Return the (X, Y) coordinate for the center point of the cell that contains the specified text.  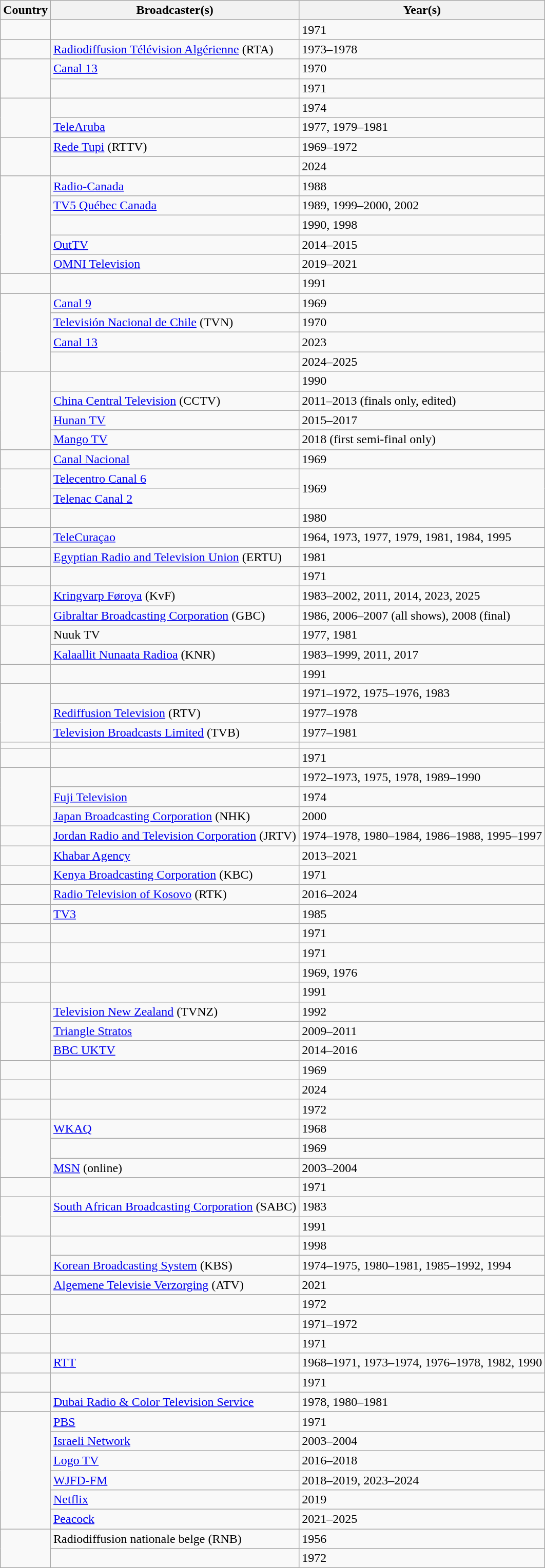
Year(s) (422, 10)
Radio-Canada (174, 186)
2019 (422, 1500)
OutTV (174, 245)
2016–2018 (422, 1460)
WKAQ (174, 1128)
Khabar Agency (174, 855)
Gibraltar Broadcasting Corporation (GBC) (174, 616)
1980 (422, 518)
Kalaallit Nunaata Radioa (KNR) (174, 654)
1969–1972 (422, 147)
TeleCuraçao (174, 537)
Nuuk TV (174, 635)
1985 (422, 914)
Israeli Network (174, 1441)
2000 (422, 816)
Egyptian Radio and Television Union (ERTU) (174, 557)
Radiodiffusion nationale belge (RNB) (174, 1539)
2013–2021 (422, 855)
Canal 9 (174, 303)
China Central Television (CCTV) (174, 401)
1983–2002, 2011, 2014, 2023, 2025 (422, 596)
2024–2025 (422, 362)
Logo TV (174, 1460)
2018 (first semi-final only) (422, 440)
1983–1999, 2011, 2017 (422, 654)
2021–2025 (422, 1519)
1977, 1979–1981 (422, 127)
2018–2019, 2023–2024 (422, 1480)
2014–2015 (422, 245)
Fuji Television (174, 797)
2009–2011 (422, 1031)
Country (26, 10)
Radio Television of Kosovo (RTK) (174, 895)
Kenya Broadcasting Corporation (KBC) (174, 875)
RTT (174, 1363)
1974–1978, 1980–1984, 1986–1988, 1995–1997 (422, 836)
Jordan Radio and Television Corporation (JRTV) (174, 836)
1964, 1973, 1977, 1979, 1981, 1984, 1995 (422, 537)
1990 (422, 381)
1971–1972, 1975–1976, 1983 (422, 693)
Korean Broadcasting System (KBS) (174, 1265)
TeleAruba (174, 127)
Televisión Nacional de Chile (TVN) (174, 323)
1986, 2006–2007 (all shows), 2008 (final) (422, 616)
1973–1978 (422, 49)
Telecentro Canal 6 (174, 479)
2016–2024 (422, 895)
1968–1971, 1973–1974, 1976–1978, 1982, 1990 (422, 1363)
1990, 1998 (422, 225)
1977, 1981 (422, 635)
1969, 1976 (422, 972)
Triangle Stratos (174, 1031)
1981 (422, 557)
1978, 1980–1981 (422, 1402)
1988 (422, 186)
South African Broadcasting Corporation (SABC) (174, 1207)
2019–2021 (422, 264)
Rediffusion Television (RTV) (174, 713)
WJFD-FM (174, 1480)
Algemene Televisie Verzorging (ATV) (174, 1285)
2014–2016 (422, 1050)
1971–1972 (422, 1324)
1977–1978 (422, 713)
Peacock (174, 1519)
Television Broadcasts Limited (TVB) (174, 732)
PBS (174, 1421)
Broadcaster(s) (174, 10)
Netflix (174, 1500)
MSN (online) (174, 1168)
1972–1973, 1975, 1978, 1989–1990 (422, 777)
1998 (422, 1246)
Dubai Radio & Color Television Service (174, 1402)
1968 (422, 1128)
1974–1975, 1980–1981, 1985–1992, 1994 (422, 1265)
TV5 Québec Canada (174, 205)
1956 (422, 1539)
1989, 1999–2000, 2002 (422, 205)
Telenac Canal 2 (174, 498)
Japan Broadcasting Corporation (NHK) (174, 816)
OMNI Television (174, 264)
Television New Zealand (TVNZ) (174, 1011)
1992 (422, 1011)
Mango TV (174, 440)
2023 (422, 342)
TV3 (174, 914)
2015–2017 (422, 420)
Rede Tupi (RTTV) (174, 147)
1977–1981 (422, 732)
Radiodiffusion Télévision Algérienne (RTA) (174, 49)
Canal Nacional (174, 459)
1983 (422, 1207)
Hunan TV (174, 420)
BBC UKTV (174, 1050)
Kringvarp Føroya (KvF) (174, 596)
2021 (422, 1285)
2011–2013 (finals only, edited) (422, 401)
